Detect which cell encompasses the target text, then output its [X, Y] center coordinate. 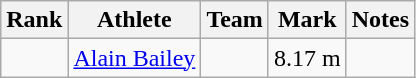
8.17 m [307, 58]
Team [235, 20]
Athlete [134, 20]
Rank [34, 20]
Alain Bailey [134, 58]
Mark [307, 20]
Notes [380, 20]
